For the text-containing cell, return its midpoint in [X, Y] coordinate format. 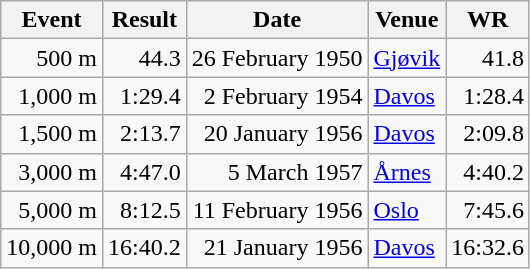
Gjøvik [407, 58]
2:09.8 [488, 134]
11 February 1956 [277, 210]
Oslo [407, 210]
16:32.6 [488, 248]
16:40.2 [144, 248]
10,000 m [52, 248]
1,500 m [52, 134]
44.3 [144, 58]
Venue [407, 20]
Årnes [407, 172]
1:29.4 [144, 96]
500 m [52, 58]
20 January 1956 [277, 134]
2 February 1954 [277, 96]
3,000 m [52, 172]
1:28.4 [488, 96]
4:47.0 [144, 172]
7:45.6 [488, 210]
4:40.2 [488, 172]
Event [52, 20]
21 January 1956 [277, 248]
41.8 [488, 58]
8:12.5 [144, 210]
5 March 1957 [277, 172]
Result [144, 20]
1,000 m [52, 96]
WR [488, 20]
26 February 1950 [277, 58]
2:13.7 [144, 134]
5,000 m [52, 210]
Date [277, 20]
